Determine the [x, y] coordinate at the center of the cell enclosing the given text.  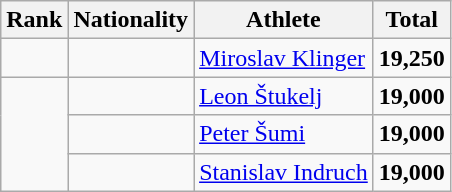
Stanislav Indruch [284, 172]
Rank [34, 20]
Peter Šumi [284, 134]
Leon Štukelj [284, 96]
Total [412, 20]
Miroslav Klinger [284, 58]
19,250 [412, 58]
Athlete [284, 20]
Nationality [131, 20]
